Provide the (x, y) coordinate of the cell's center where the given text is located.  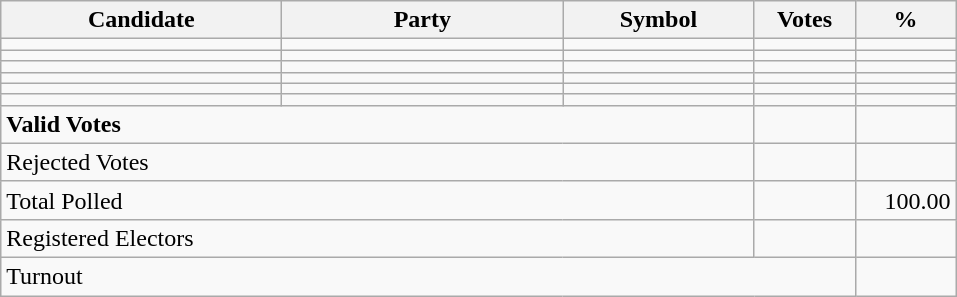
Turnout (428, 276)
Rejected Votes (378, 162)
Party (422, 20)
Symbol (658, 20)
Candidate (142, 20)
100.00 (906, 200)
Votes (804, 20)
Valid Votes (378, 124)
Registered Electors (378, 238)
% (906, 20)
Total Polled (378, 200)
